Scan for the cell matching the given text and deliver its (x, y) coordinate at center. 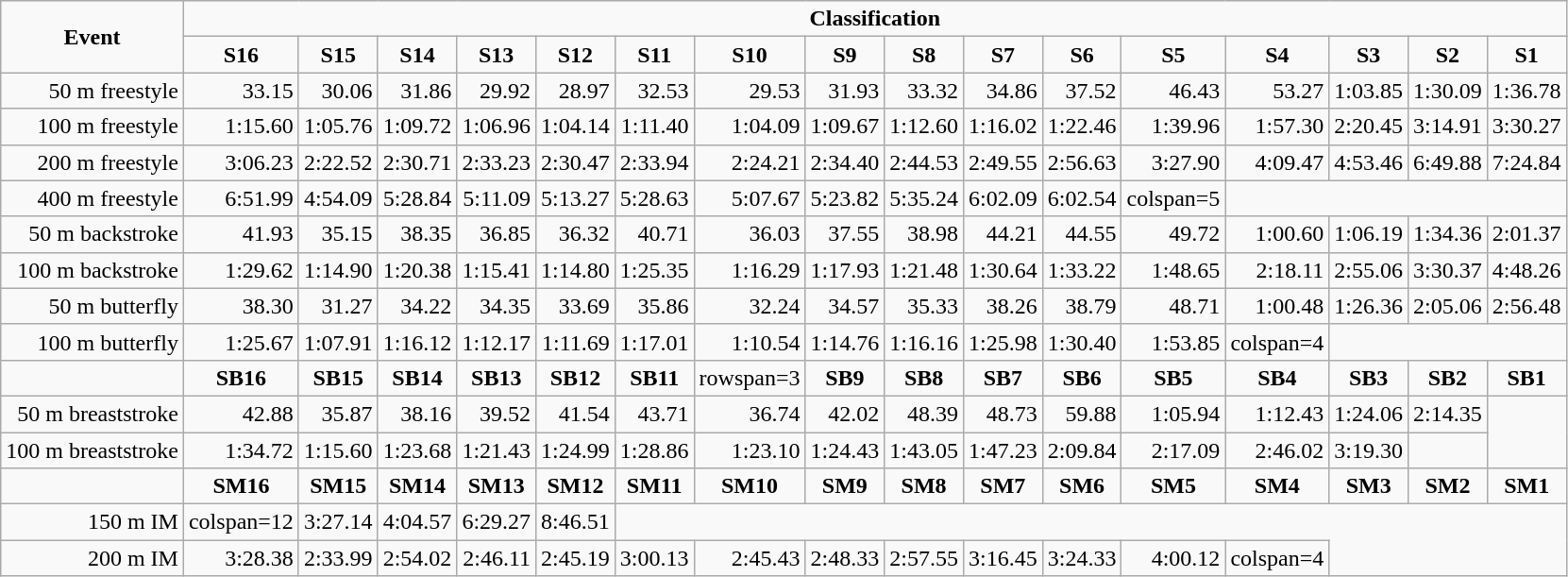
2:01.37 (1526, 234)
48.73 (1003, 414)
SB14 (417, 378)
1:10.54 (750, 342)
150 m IM (93, 522)
1:33.22 (1082, 270)
2:33.99 (338, 558)
3:27.90 (1173, 162)
S6 (1082, 55)
35.86 (654, 306)
2:56.63 (1082, 162)
1:11.69 (576, 342)
1:12.17 (497, 342)
5:11.09 (497, 198)
35.87 (338, 414)
SM6 (1082, 486)
34.86 (1003, 91)
1:00.60 (1277, 234)
1:26.36 (1369, 306)
2:05.06 (1448, 306)
S3 (1369, 55)
SM8 (924, 486)
59.88 (1082, 414)
SM1 (1526, 486)
S13 (497, 55)
4:09.47 (1277, 162)
34.57 (845, 306)
1:39.96 (1173, 127)
1:23.68 (417, 450)
1:28.86 (654, 450)
31.27 (338, 306)
200 m IM (93, 558)
1:07.91 (338, 342)
1:24.99 (576, 450)
2:46.11 (497, 558)
2:44.53 (924, 162)
2:55.06 (1369, 270)
SB2 (1448, 378)
4:00.12 (1173, 558)
6:02.54 (1082, 198)
SM11 (654, 486)
2:48.33 (845, 558)
1:03.85 (1369, 91)
1:53.85 (1173, 342)
7:24.84 (1526, 162)
SB9 (845, 378)
1:21.48 (924, 270)
48.39 (924, 414)
SB4 (1277, 378)
1:16.29 (750, 270)
3:00.13 (654, 558)
5:28.84 (417, 198)
1:17.93 (845, 270)
2:56.48 (1526, 306)
S9 (845, 55)
41.93 (241, 234)
5:23.82 (845, 198)
2:14.35 (1448, 414)
3:14.91 (1448, 127)
1:14.76 (845, 342)
31.86 (417, 91)
S15 (338, 55)
SB6 (1082, 378)
1:17.01 (654, 342)
SB8 (924, 378)
36.85 (497, 234)
3:30.37 (1448, 270)
S10 (750, 55)
colspan=5 (1173, 198)
2:30.71 (417, 162)
1:14.80 (576, 270)
1:30.64 (1003, 270)
39.52 (497, 414)
5:35.24 (924, 198)
53.27 (1277, 91)
1:09.67 (845, 127)
38.35 (417, 234)
44.21 (1003, 234)
SB11 (654, 378)
1:23.10 (750, 450)
S5 (1173, 55)
S12 (576, 55)
1:30.09 (1448, 91)
SM2 (1448, 486)
1:06.96 (497, 127)
33.32 (924, 91)
34.35 (497, 306)
1:25.67 (241, 342)
1:34.72 (241, 450)
41.54 (576, 414)
4:53.46 (1369, 162)
100 m breaststroke (93, 450)
1:15.41 (497, 270)
5:07.67 (750, 198)
SB3 (1369, 378)
1:24.43 (845, 450)
37.52 (1082, 91)
4:04.57 (417, 522)
36.03 (750, 234)
SB1 (1526, 378)
34.22 (417, 306)
1:47.23 (1003, 450)
3:16.45 (1003, 558)
2:30.47 (576, 162)
SB7 (1003, 378)
3:24.33 (1082, 558)
SM13 (497, 486)
1:20.38 (417, 270)
2:33.94 (654, 162)
Classification (874, 19)
rowspan=3 (750, 378)
1:04.09 (750, 127)
400 m freestyle (93, 198)
35.33 (924, 306)
S14 (417, 55)
46.43 (1173, 91)
1:12.60 (924, 127)
50 m backstroke (93, 234)
1:30.40 (1082, 342)
1:25.35 (654, 270)
SM14 (417, 486)
37.55 (845, 234)
1:14.90 (338, 270)
49.72 (1173, 234)
S11 (654, 55)
SM3 (1369, 486)
38.16 (417, 414)
50 m butterfly (93, 306)
Event (93, 37)
2:22.52 (338, 162)
5:13.27 (576, 198)
S16 (241, 55)
100 m backstroke (93, 270)
4:54.09 (338, 198)
35.15 (338, 234)
1:22.46 (1082, 127)
43.71 (654, 414)
1:24.06 (1369, 414)
3:27.14 (338, 522)
SB12 (576, 378)
29.92 (497, 91)
1:29.62 (241, 270)
200 m freestyle (93, 162)
1:36.78 (1526, 91)
6:51.99 (241, 198)
48.71 (1173, 306)
2:18.11 (1277, 270)
1:16.12 (417, 342)
SM7 (1003, 486)
6:29.27 (497, 522)
42.88 (241, 414)
30.06 (338, 91)
2:09.84 (1082, 450)
1:16.02 (1003, 127)
2:33.23 (497, 162)
S8 (924, 55)
2:34.40 (845, 162)
1:34.36 (1448, 234)
28.97 (576, 91)
2:24.21 (750, 162)
3:30.27 (1526, 127)
3:19.30 (1369, 450)
38.98 (924, 234)
4:48.26 (1526, 270)
5:28.63 (654, 198)
2:20.45 (1369, 127)
38.26 (1003, 306)
1:00.48 (1277, 306)
31.93 (845, 91)
SM5 (1173, 486)
2:17.09 (1173, 450)
42.02 (845, 414)
2:46.02 (1277, 450)
32.24 (750, 306)
1:12.43 (1277, 414)
SB16 (241, 378)
1:05.76 (338, 127)
6:49.88 (1448, 162)
S2 (1448, 55)
29.53 (750, 91)
50 m breaststroke (93, 414)
44.55 (1082, 234)
SB13 (497, 378)
SM4 (1277, 486)
33.69 (576, 306)
S4 (1277, 55)
32.53 (654, 91)
38.30 (241, 306)
2:54.02 (417, 558)
1:48.65 (1173, 270)
SM9 (845, 486)
1:05.94 (1173, 414)
2:45.19 (576, 558)
36.74 (750, 414)
3:06.23 (241, 162)
3:28.38 (241, 558)
33.15 (241, 91)
40.71 (654, 234)
S7 (1003, 55)
1:43.05 (924, 450)
colspan=12 (241, 522)
8:46.51 (576, 522)
SM12 (576, 486)
1:06.19 (1369, 234)
2:49.55 (1003, 162)
2:57.55 (924, 558)
SM15 (338, 486)
2:45.43 (750, 558)
S1 (1526, 55)
6:02.09 (1003, 198)
1:04.14 (576, 127)
1:57.30 (1277, 127)
100 m freestyle (93, 127)
1:09.72 (417, 127)
1:25.98 (1003, 342)
SB15 (338, 378)
SM10 (750, 486)
38.79 (1082, 306)
100 m butterfly (93, 342)
SM16 (241, 486)
50 m freestyle (93, 91)
36.32 (576, 234)
1:16.16 (924, 342)
1:11.40 (654, 127)
SB5 (1173, 378)
1:21.43 (497, 450)
